Provide the (X, Y) coordinate of the cell's center where the given text is located.  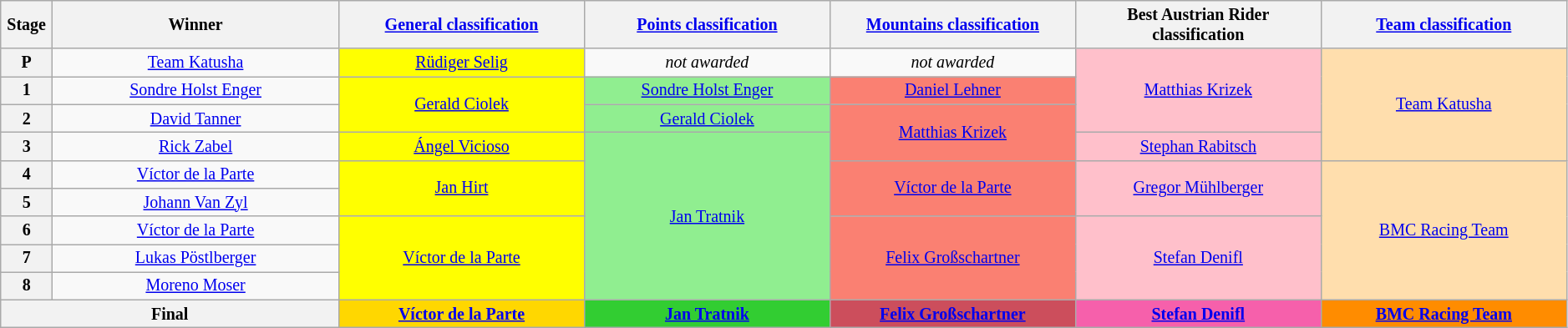
Stephan Rabitsch (1198, 147)
Rüdiger Selig (462, 63)
Daniel Lehner (952, 90)
Ángel Vicioso (462, 147)
Mountains classification (952, 25)
P (27, 63)
6 (27, 230)
7 (27, 259)
1 (27, 90)
Jan Hirt (462, 189)
Points classification (707, 25)
Gregor Mühlberger (1198, 189)
David Tanner (195, 119)
Lukas Pöstlberger (195, 259)
2 (27, 119)
5 (27, 202)
Moreno Moser (195, 285)
3 (27, 147)
4 (27, 174)
Stage (27, 25)
Rick Zabel (195, 147)
Best Austrian Rider classification (1198, 25)
General classification (462, 25)
Winner (195, 25)
8 (27, 285)
Final (170, 314)
Team classification (1444, 25)
Johann Van Zyl (195, 202)
